Capture the cell that displays the provided text and extract its (x, y) central coordinate. 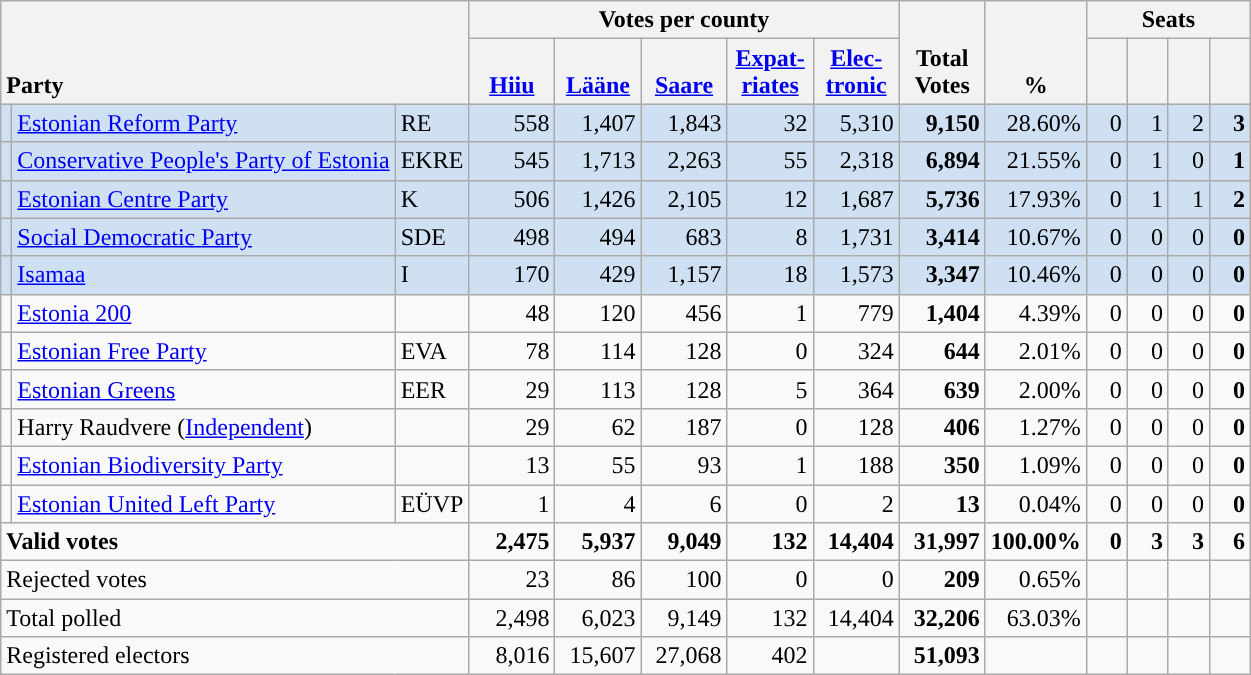
364 (856, 389)
Conservative People's Party of Estonia (204, 161)
Rejected votes (235, 580)
350 (942, 465)
2,318 (856, 161)
27,068 (684, 656)
188 (856, 465)
Estonian Greens (204, 389)
1,157 (684, 275)
32,206 (942, 618)
558 (512, 123)
402 (770, 656)
5,310 (856, 123)
100 (684, 580)
498 (512, 237)
32 (770, 123)
1,404 (942, 313)
1,731 (856, 237)
Estonian Reform Party (204, 123)
78 (512, 351)
Estonian Biodiversity Party (204, 465)
12 (770, 199)
1,843 (684, 123)
SDE (432, 237)
9,150 (942, 123)
2,475 (512, 542)
Estonia 200 (204, 313)
Saare (684, 72)
63.03% (1036, 618)
EVA (432, 351)
18 (770, 275)
3,347 (942, 275)
Hiiu (512, 72)
2.01% (1036, 351)
0.04% (1036, 503)
21.55% (1036, 161)
187 (684, 427)
8 (770, 237)
Valid votes (235, 542)
10.46% (1036, 275)
100.00% (1036, 542)
170 (512, 275)
406 (942, 427)
48 (512, 313)
Votes per county (684, 20)
EER (432, 389)
2,498 (512, 618)
8,016 (512, 656)
5,736 (942, 199)
120 (598, 313)
545 (512, 161)
494 (598, 237)
Expat- riates (770, 72)
2.00% (1036, 389)
2,105 (684, 199)
1,713 (598, 161)
6,023 (598, 618)
Registered electors (235, 656)
4.39% (1036, 313)
1.27% (1036, 427)
1,573 (856, 275)
5,937 (598, 542)
Social Democratic Party (204, 237)
644 (942, 351)
3,414 (942, 237)
Lääne (598, 72)
456 (684, 313)
RE (432, 123)
324 (856, 351)
1,687 (856, 199)
639 (942, 389)
EKRE (432, 161)
K (432, 199)
2,263 (684, 161)
Harry Raudvere (Independent) (204, 427)
9,149 (684, 618)
51,093 (942, 656)
Seats (1168, 20)
Estonian Centre Party (204, 199)
4 (598, 503)
209 (942, 580)
17.93% (1036, 199)
I (432, 275)
Total Votes (942, 52)
429 (598, 275)
506 (512, 199)
1.09% (1036, 465)
114 (598, 351)
86 (598, 580)
% (1036, 52)
Elec- tronic (856, 72)
Estonian Free Party (204, 351)
Party (235, 52)
1,426 (598, 199)
9,049 (684, 542)
6,894 (942, 161)
EÜVP (432, 503)
Estonian United Left Party (204, 503)
1,407 (598, 123)
28.60% (1036, 123)
683 (684, 237)
23 (512, 580)
10.67% (1036, 237)
5 (770, 389)
15,607 (598, 656)
31,997 (942, 542)
Isamaa (204, 275)
Total polled (235, 618)
93 (684, 465)
0.65% (1036, 580)
779 (856, 313)
62 (598, 427)
113 (598, 389)
